Detect which cell encompasses the target text, then output its [x, y] center coordinate. 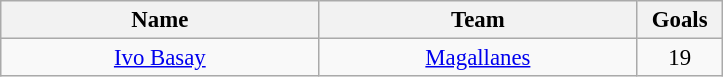
Goals [680, 20]
Ivo Basay [160, 58]
Magallanes [478, 58]
Team [478, 20]
19 [680, 58]
Name [160, 20]
